Output the [x, y] coordinate of the center of the cell containing the given text.  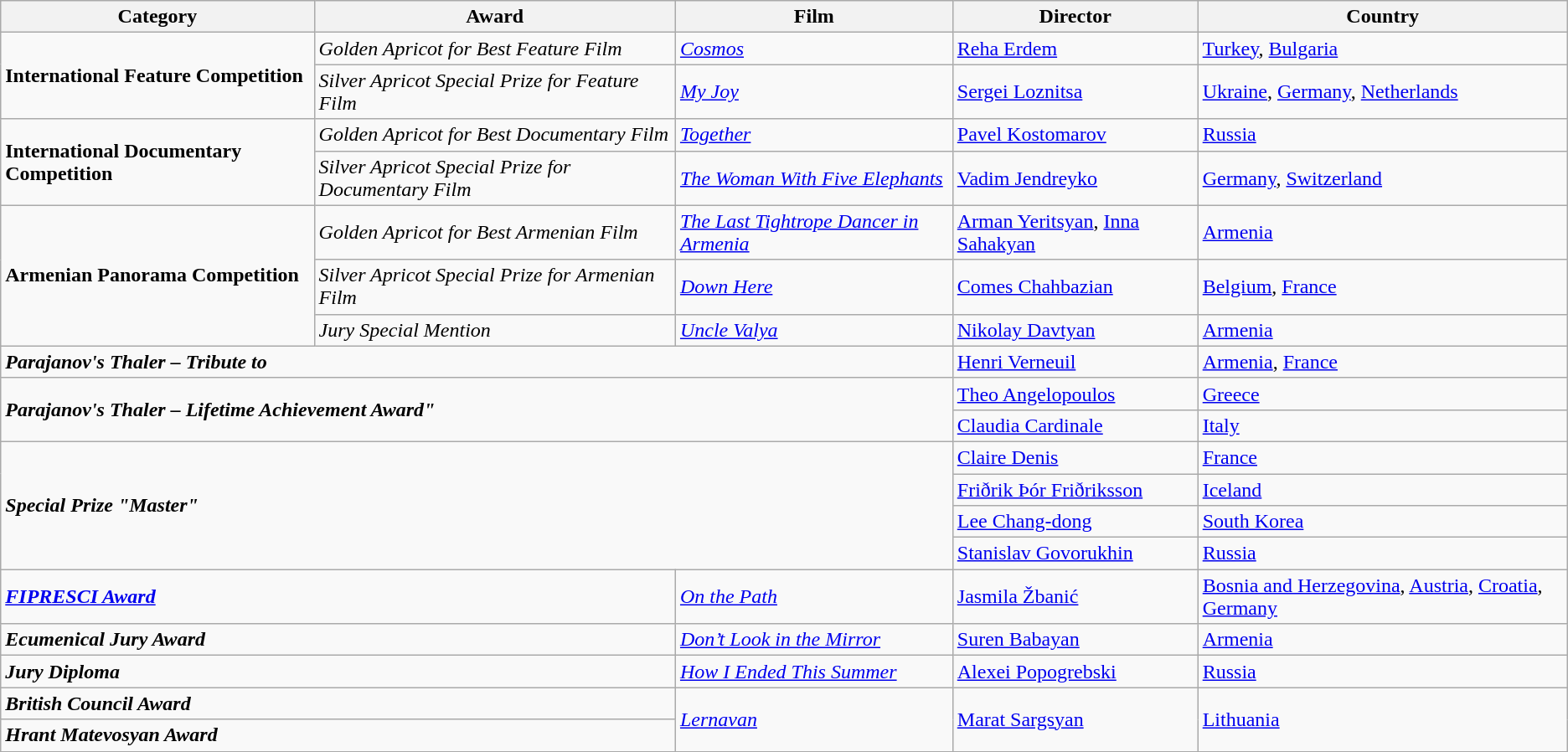
Parajanov's Thaler – Lifetime Achievement Award" [477, 409]
Reha Erdem [1075, 49]
Award [494, 17]
My Joy [814, 92]
France [1382, 457]
Uncle Valya [814, 330]
The Last Tightrope Dancer in Armenia [814, 233]
Claire Denis [1075, 457]
Arman Yeritsyan, Inna Sahakyan [1075, 233]
Lernavan [814, 719]
Theo Angelopoulos [1075, 394]
Germany, Switzerland [1382, 178]
Sergei Loznitsa [1075, 92]
South Korea [1382, 522]
Bosnia and Herzegovina, Austria, Croatia, Germany [1382, 596]
Ukraine, Germany, Netherlands [1382, 92]
Henri Verneuil [1075, 362]
The Woman With Five Elephants [814, 178]
Ecumenical Jury Award [338, 640]
International Documentary Competition [157, 162]
Belgium, France [1382, 286]
Silver Apricot Special Prize for Documentary Film [494, 178]
Friðrik Þór Friðriksson [1075, 490]
Down Here [814, 286]
Comes Chahbazian [1075, 286]
How I Ended This Summer [814, 672]
Hrant Matevosyan Award [338, 735]
Iceland [1382, 490]
Category [157, 17]
Golden Apricot for Best Feature Film [494, 49]
Silver Apricot Special Prize for Armenian Film [494, 286]
Pavel Kostomarov [1075, 135]
Jasmila Žbanić [1075, 596]
Armenian Panorama Competition [157, 276]
Lee Chang-dong [1075, 522]
Marat Sargsyan [1075, 719]
Suren Babayan [1075, 640]
Claudia Cardinale [1075, 425]
Italy [1382, 425]
Director [1075, 17]
Cosmos [814, 49]
Alexei Popogrebski [1075, 672]
Country [1382, 17]
Armenia, France [1382, 362]
Film [814, 17]
Stanislav Govorukhin [1075, 554]
Golden Apricot for Best Armenian Film [494, 233]
Don’t Look in the Mirror [814, 640]
Together [814, 135]
Jury Diploma [338, 672]
Golden Apricot for Best Documentary Film [494, 135]
Lithuania [1382, 719]
FIPRESCI Award [338, 596]
On the Path [814, 596]
Turkey, Bulgaria [1382, 49]
Greece [1382, 394]
Nikolay Davtyan [1075, 330]
British Council Award [338, 703]
Special Prize "Master" [477, 505]
Jury Special Mention [494, 330]
International Feature Competition [157, 75]
Parajanov's Thaler – Tribute to [477, 362]
Vadim Jendreyko [1075, 178]
Silver Apricot Special Prize for Feature Film [494, 92]
